Determine the [X, Y] coordinate at the center of the cell enclosing the given text.  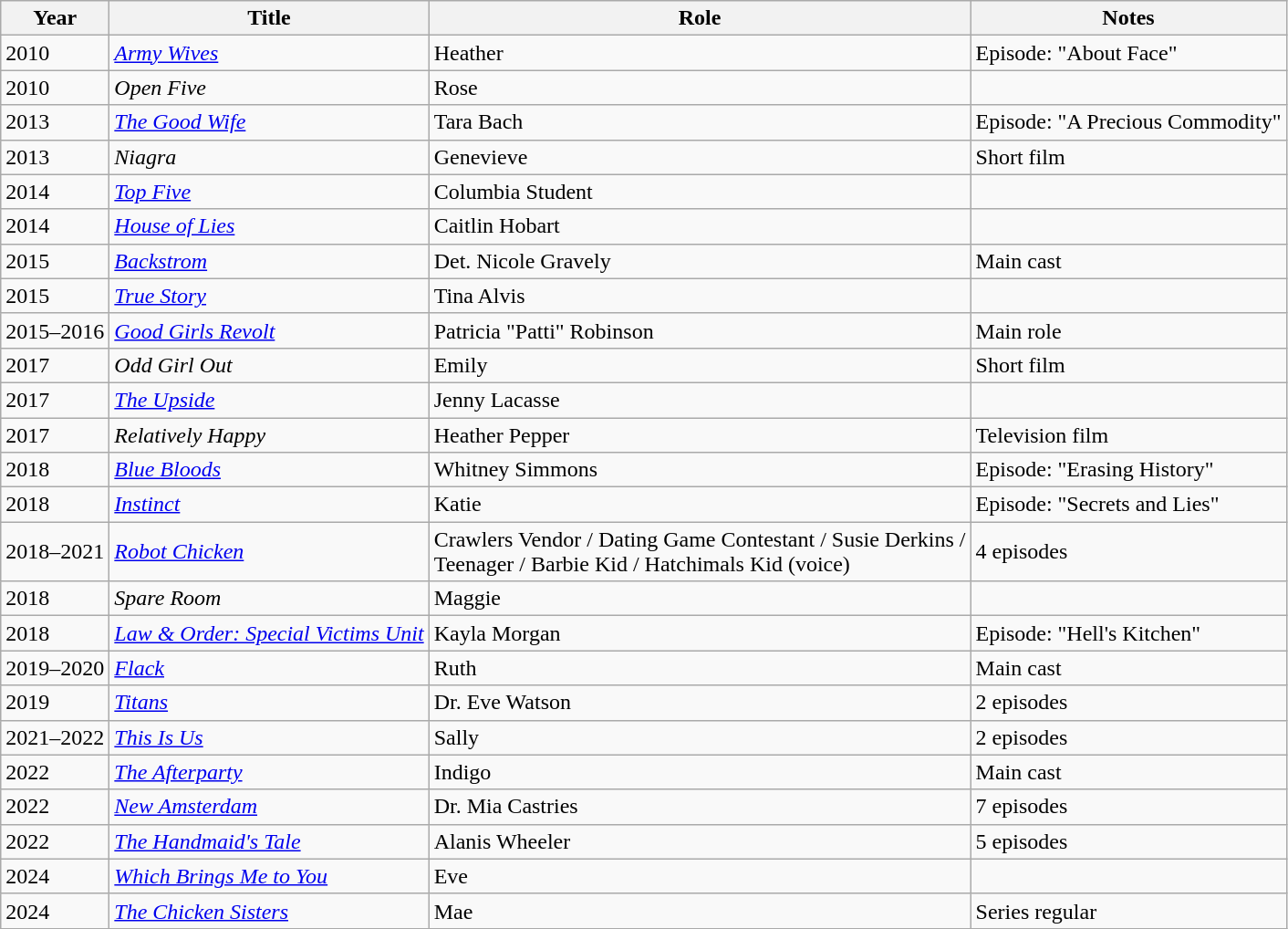
Blue Bloods [269, 470]
Maggie [700, 599]
Patricia "Patti" Robinson [700, 330]
Indigo [700, 772]
2015–2016 [55, 330]
True Story [269, 296]
Episode: "Erasing History" [1128, 470]
Instinct [269, 505]
The Chicken Sisters [269, 911]
Episode: "Secrets and Lies" [1128, 505]
The Handmaid's Tale [269, 841]
Mae [700, 911]
Heather [700, 53]
Series regular [1128, 911]
Robot Chicken [269, 551]
Army Wives [269, 53]
Genevieve [700, 157]
Emily [700, 365]
This Is Us [269, 737]
Notes [1128, 18]
Year [55, 18]
Episode: "Hell's Kitchen" [1128, 633]
Dr. Eve Watson [700, 703]
Tara Bach [700, 122]
Television film [1128, 435]
7 episodes [1128, 807]
Good Girls Revolt [269, 330]
New Amsterdam [269, 807]
Title [269, 18]
Flack [269, 668]
Jenny Lacasse [700, 400]
Niagra [269, 157]
Episode: "A Precious Commodity" [1128, 122]
Law & Order: Special Victims Unit [269, 633]
Ruth [700, 668]
Rose [700, 88]
The Afterparty [269, 772]
Relatively Happy [269, 435]
Role [700, 18]
Episode: "About Face" [1128, 53]
Titans [269, 703]
Backstrom [269, 261]
Main role [1128, 330]
Heather Pepper [700, 435]
Katie [700, 505]
Tina Alvis [700, 296]
2019 [55, 703]
2019–2020 [55, 668]
2021–2022 [55, 737]
Open Five [269, 88]
5 episodes [1128, 841]
House of Lies [269, 226]
Caitlin Hobart [700, 226]
Whitney Simmons [700, 470]
Spare Room [269, 599]
Which Brings Me to You [269, 876]
Odd Girl Out [269, 365]
4 episodes [1128, 551]
Kayla Morgan [700, 633]
Columbia Student [700, 192]
The Upside [269, 400]
Alanis Wheeler [700, 841]
The Good Wife [269, 122]
Eve [700, 876]
Crawlers Vendor / Dating Game Contestant / Susie Derkins /Teenager / Barbie Kid / Hatchimals Kid (voice) [700, 551]
Dr. Mia Castries [700, 807]
Top Five [269, 192]
Det. Nicole Gravely [700, 261]
Sally [700, 737]
2018–2021 [55, 551]
